Identify which cell holds the provided text, then report its [x, y] central coordinate. 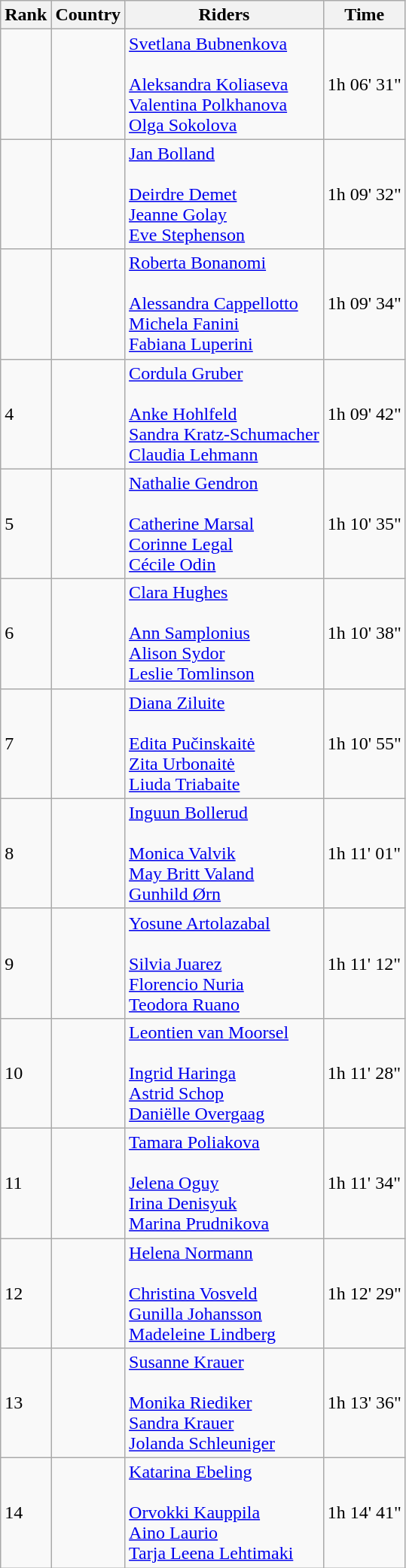
Roberta BonanomiAlessandra Cappellotto Michela Fanini Fabiana Luperini [224, 304]
Jan BollandDeirdre Demet Jeanne Golay Eve Stephenson [224, 194]
9 [26, 963]
1h 10' 38" [365, 634]
1h 11' 28" [365, 1073]
1h 14' 41" [365, 1513]
Susanne KrauerMonika Riediker Sandra Krauer Jolanda Schleuniger [224, 1403]
14 [26, 1513]
1h 09' 42" [365, 414]
Diana ZiluiteEdita Pučinskaitė Zita Urbonaitė Liuda Triabaite [224, 743]
Leontien van MoorselIngrid Haringa Astrid Schop Daniëlle Overgaag [224, 1073]
Svetlana BubnenkovaAleksandra Koliaseva Valentina Polkhanova Olga Sokolova [224, 84]
13 [26, 1403]
1h 09' 34" [365, 304]
Clara HughesAnn Samplonius Alison Sydor Leslie Tomlinson [224, 634]
4 [26, 414]
1h 06' 31" [365, 84]
Katarina EbelingOrvokki Kauppila Aino Laurio Tarja Leena Lehtimaki [224, 1513]
1h 10' 55" [365, 743]
1h 10' 35" [365, 524]
Rank [26, 15]
Helena NormannChristina Vosveld Gunilla Johansson Madeleine Lindberg [224, 1293]
12 [26, 1293]
1h 11' 01" [365, 853]
10 [26, 1073]
Country [88, 15]
Nathalie GendronCatherine Marsal Corinne Legal Cécile Odin [224, 524]
11 [26, 1183]
Riders [224, 15]
7 [26, 743]
1h 12' 29" [365, 1293]
1h 11' 12" [365, 963]
5 [26, 524]
8 [26, 853]
Yosune ArtolazabalSilvia Juarez Florencio Nuria Teodora Ruano [224, 963]
1h 13' 36" [365, 1403]
6 [26, 634]
1h 09' 32" [365, 194]
Time [365, 15]
Tamara PoliakovaJelena Oguy Irina Denisyuk Marina Prudnikova [224, 1183]
Inguun BollerudMonica Valvik May Britt Valand Gunhild Ørn [224, 853]
Cordula GruberAnke Hohlfeld Sandra Kratz-Schumacher Claudia Lehmann [224, 414]
1h 11' 34" [365, 1183]
